Pinpoint the cell where the given text exists, returning its (X, Y) midpoint coordinate. 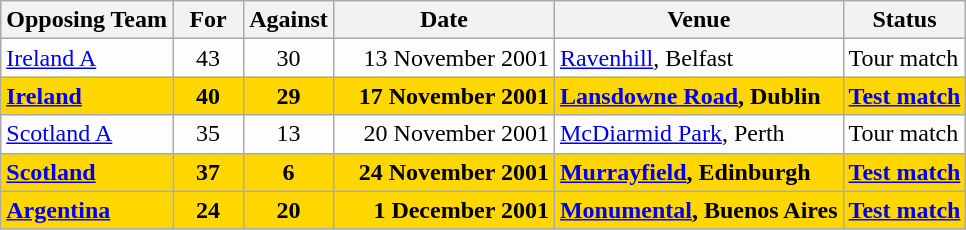
Opposing Team (87, 20)
McDiarmid Park, Perth (698, 134)
Monumental, Buenos Aires (698, 210)
Murrayfield, Edinburgh (698, 172)
20 (289, 210)
24 November 2001 (444, 172)
Against (289, 20)
Ireland A (87, 58)
13 (289, 134)
30 (289, 58)
29 (289, 96)
Status (904, 20)
13 November 2001 (444, 58)
Scotland A (87, 134)
24 (208, 210)
20 November 2001 (444, 134)
Argentina (87, 210)
Date (444, 20)
37 (208, 172)
17 November 2001 (444, 96)
Lansdowne Road, Dublin (698, 96)
Ireland (87, 96)
For (208, 20)
1 December 2001 (444, 210)
40 (208, 96)
Venue (698, 20)
Scotland (87, 172)
43 (208, 58)
35 (208, 134)
Ravenhill, Belfast (698, 58)
6 (289, 172)
